Detect which cell encompasses the target text, then output its [x, y] center coordinate. 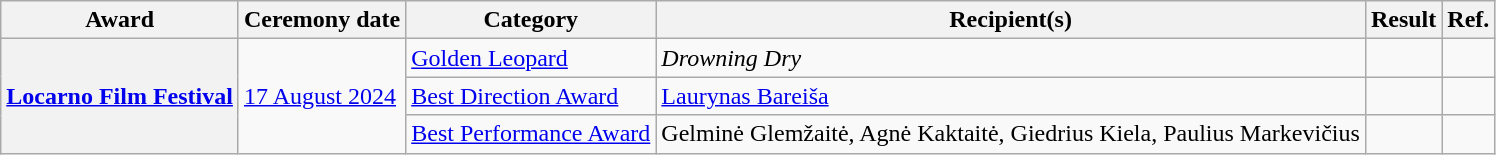
Ceremony date [322, 20]
Gelminė Glemžaitė, Agnė Kaktaitė, Giedrius Kiela, Paulius Markevičius [1011, 134]
Category [531, 20]
Drowning Dry [1011, 58]
Golden Leopard [531, 58]
17 August 2024 [322, 96]
Result [1403, 20]
Best Direction Award [531, 96]
Best Performance Award [531, 134]
Laurynas Bareiša [1011, 96]
Recipient(s) [1011, 20]
Award [120, 20]
Locarno Film Festival [120, 96]
Ref. [1468, 20]
